Detect which cell encompasses the target text, then output its [X, Y] center coordinate. 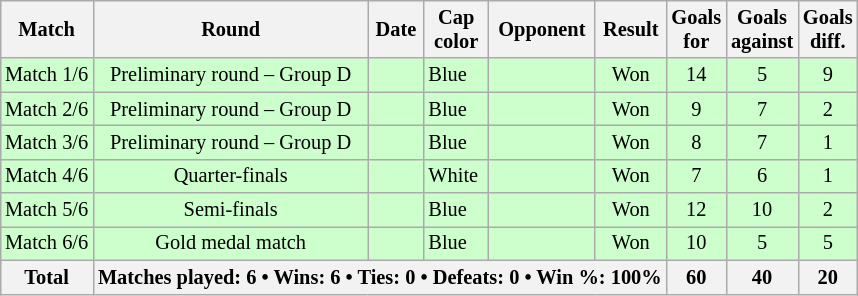
60 [697, 277]
20 [828, 277]
Goalsdiff. [828, 29]
40 [762, 277]
Date [396, 29]
White [456, 176]
14 [697, 75]
Capcolor [456, 29]
Quarter-finals [230, 176]
Match 4/6 [46, 176]
Match 6/6 [46, 243]
Gold medal match [230, 243]
Match 2/6 [46, 109]
Match [46, 29]
Match 1/6 [46, 75]
8 [697, 142]
Match 3/6 [46, 142]
Goalsfor [697, 29]
Semi-finals [230, 210]
Match 5/6 [46, 210]
Goalsagainst [762, 29]
Opponent [542, 29]
Result [631, 29]
Round [230, 29]
12 [697, 210]
Matches played: 6 • Wins: 6 • Ties: 0 • Defeats: 0 • Win %: 100% [380, 277]
Total [46, 277]
6 [762, 176]
